Provide the [x, y] coordinate of the cell's center where the given text is located.  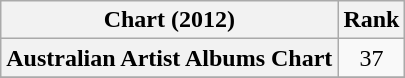
Rank [372, 20]
Australian Artist Albums Chart [170, 58]
37 [372, 58]
Chart (2012) [170, 20]
